Find where the given text appears and provide that cell's center as [x, y] coordinate. 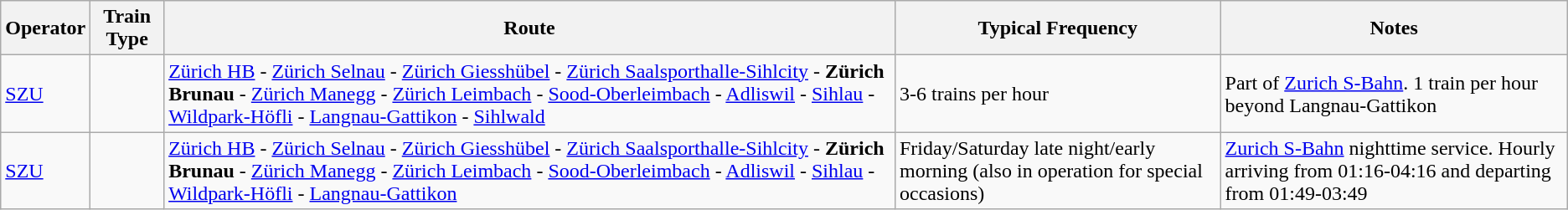
Part of Zurich S-Bahn. 1 train per hour beyond Langnau-Gattikon [1394, 94]
Train Type [127, 28]
Operator [45, 28]
Route [529, 28]
Typical Frequency [1057, 28]
Friday/Saturday late night/early morning (also in operation for special occasions) [1057, 171]
Notes [1394, 28]
3-6 trains per hour [1057, 94]
Zurich S-Bahn nighttime service. Hourly arriving from 01:16-04:16 and departing from 01:49-03:49 [1394, 171]
